Provide the [x, y] coordinate of the cell's center where the given text is located.  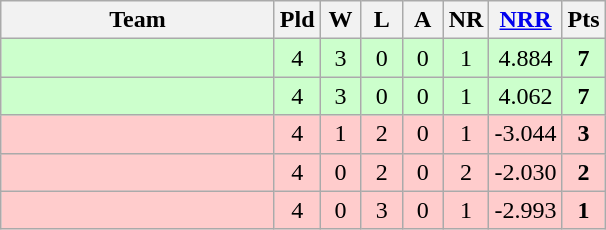
Pld [297, 20]
NR [466, 20]
-2.993 [526, 210]
A [422, 20]
-2.030 [526, 172]
Team [138, 20]
L [382, 20]
W [340, 20]
-3.044 [526, 134]
NRR [526, 20]
Pts [584, 20]
4.062 [526, 96]
4.884 [526, 58]
